Provide the [x, y] coordinate of the cell's center where the given text is located.  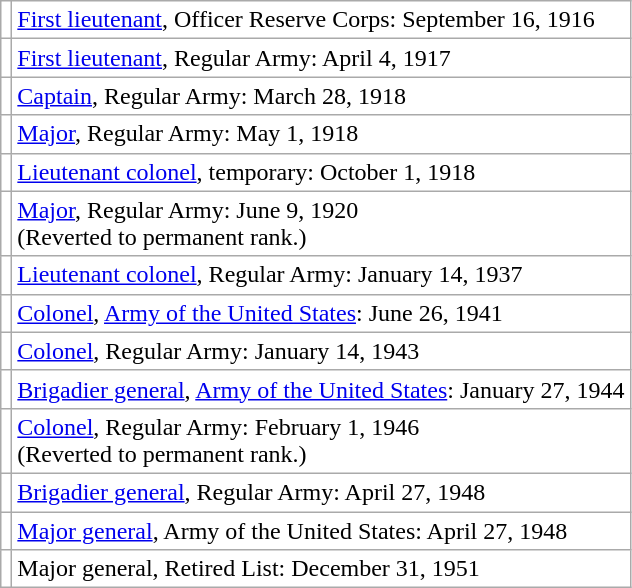
Major, Regular Army: June 9, 1920(Reverted to permanent rank.) [321, 224]
Brigadier general, Regular Army: April 27, 1948 [321, 492]
Brigadier general, Army of the United States: January 27, 1944 [321, 389]
Major general, Retired List: December 31, 1951 [321, 569]
Major, Regular Army: May 1, 1918 [321, 134]
Colonel, Army of the United States: June 26, 1941 [321, 313]
Lieutenant colonel, Regular Army: January 14, 1937 [321, 275]
Major general, Army of the United States: April 27, 1948 [321, 531]
Colonel, Regular Army: January 14, 1943 [321, 351]
Colonel, Regular Army: February 1, 1946 (Reverted to permanent rank.) [321, 440]
Captain, Regular Army: March 28, 1918 [321, 96]
Lieutenant colonel, temporary: October 1, 1918 [321, 172]
First lieutenant, Regular Army: April 4, 1917 [321, 58]
First lieutenant, Officer Reserve Corps: September 16, 1916 [321, 20]
